Extract the (x, y) coordinate from the center of the cell holding the provided text.  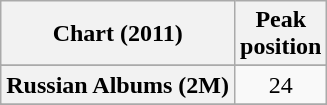
24 (281, 85)
Chart (2011) (118, 34)
Peakposition (281, 34)
Russian Albums (2M) (118, 85)
